For the text-containing cell, return its midpoint in (X, Y) coordinate format. 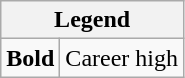
Bold (30, 58)
Legend (92, 20)
Career high (122, 58)
